Identify which cell holds the provided text, then report its [x, y] central coordinate. 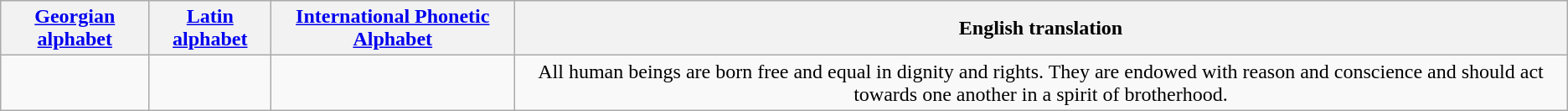
Latin alphabet [210, 29]
English translation [1041, 29]
International Phonetic Alphabet [393, 29]
Georgian alphabet [75, 29]
